Locate the cell with the specified text and output its [x, y] center coordinate. 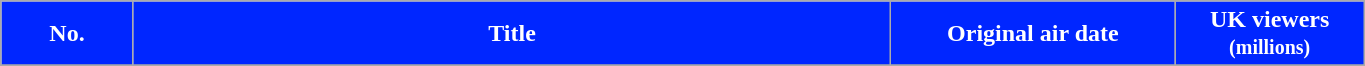
Title [512, 34]
No. [68, 34]
Original air date [1033, 34]
UK viewers(millions) [1270, 34]
